Provide the [X, Y] coordinate of the cell's center where the given text is located.  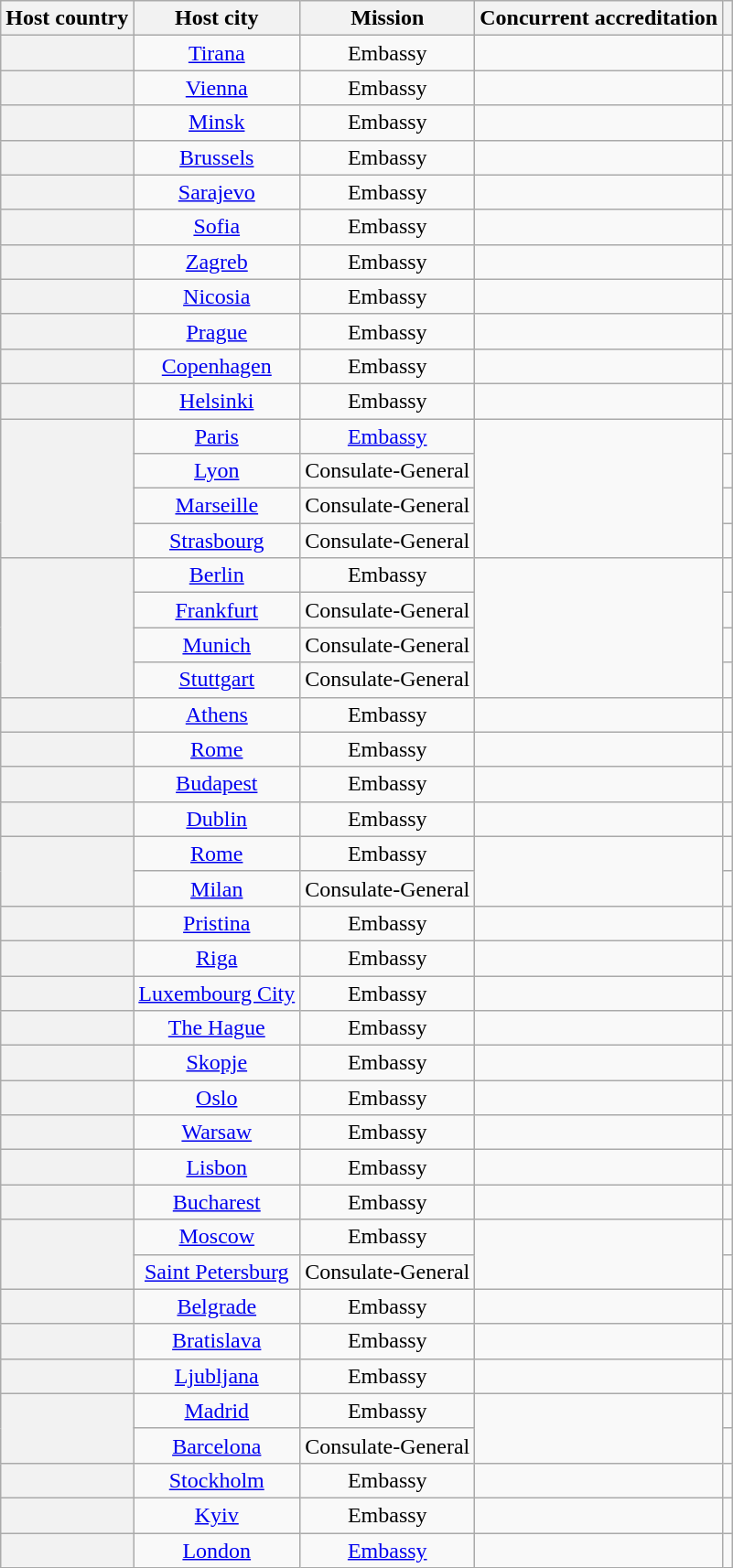
Saint Petersburg [217, 1272]
Riga [217, 958]
Host country [68, 18]
Prague [217, 331]
Minsk [217, 123]
Host city [217, 18]
Marseille [217, 506]
Helsinki [217, 401]
Stockholm [217, 1480]
Lisbon [217, 1167]
Brussels [217, 157]
Ljubljana [217, 1376]
Paris [217, 436]
Skopje [217, 1063]
London [217, 1551]
Berlin [217, 575]
Barcelona [217, 1445]
Luxembourg City [217, 993]
Mission [388, 18]
Budapest [217, 784]
The Hague [217, 1028]
Sofia [217, 227]
Oslo [217, 1098]
Concurrent accreditation [598, 18]
Madrid [217, 1411]
Bucharest [217, 1202]
Nicosia [217, 296]
Zagreb [217, 262]
Moscow [217, 1237]
Pristina [217, 923]
Lyon [217, 471]
Munich [217, 645]
Frankfurt [217, 610]
Copenhagen [217, 366]
Kyiv [217, 1515]
Warsaw [217, 1133]
Bratislava [217, 1341]
Strasbourg [217, 541]
Milan [217, 888]
Stuttgart [217, 680]
Vienna [217, 88]
Athens [217, 714]
Sarajevo [217, 192]
Tirana [217, 53]
Belgrade [217, 1306]
Dublin [217, 819]
